Capture the cell that displays the provided text and extract its (x, y) central coordinate. 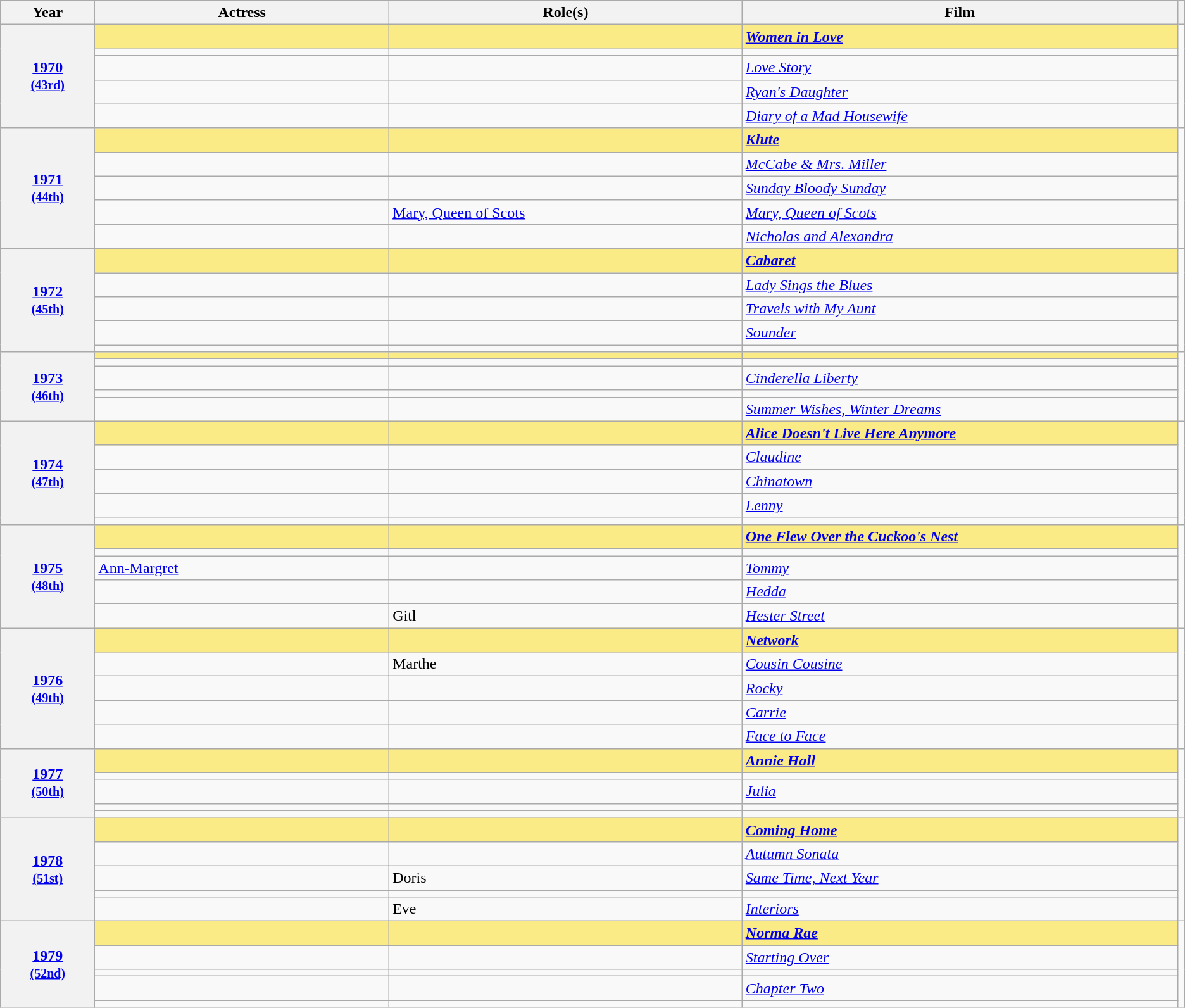
Travels with My Aunt (960, 309)
Eve (566, 909)
Year (48, 13)
Alice Doesn't Live Here Anymore (960, 433)
1976(49th) (48, 688)
Hedda (960, 592)
Starting Over (960, 957)
Cinderella Liberty (960, 378)
1974(47th) (48, 472)
Ryan's Daughter (960, 92)
1975(48th) (48, 576)
Summer Wishes, Winter Dreams (960, 409)
Network (960, 640)
Doris (566, 878)
McCabe & Mrs. Miller (960, 164)
Same Time, Next Year (960, 878)
Chinatown (960, 481)
Marthe (566, 664)
One Flew Over the Cuckoo's Nest (960, 536)
Role(s) (566, 13)
Ann-Margret (242, 568)
1977(50th) (48, 783)
Lenny (960, 505)
Klute (960, 140)
Coming Home (960, 829)
Love Story (960, 68)
1978(51st) (48, 869)
Actress (242, 13)
Diary of a Mad Housewife (960, 116)
Annie Hall (960, 760)
1971(44th) (48, 188)
Nicholas and Alexandra (960, 236)
1970(43rd) (48, 76)
Hester Street (960, 616)
Chapter Two (960, 988)
Cousin Cousine (960, 664)
Face to Face (960, 736)
Norma Rae (960, 933)
1973(46th) (48, 386)
Sunday Bloody Sunday (960, 188)
Gitl (566, 616)
Film (960, 13)
Interiors (960, 909)
Autumn Sonata (960, 854)
Sounder (960, 333)
Lady Sings the Blues (960, 284)
Carrie (960, 712)
Cabaret (960, 260)
Women in Love (960, 37)
Tommy (960, 568)
1979(52nd) (48, 964)
Claudine (960, 457)
Julia (960, 791)
Rocky (960, 688)
1972(45th) (48, 300)
